Extract the [x, y] coordinate from the center of the cell holding the provided text.  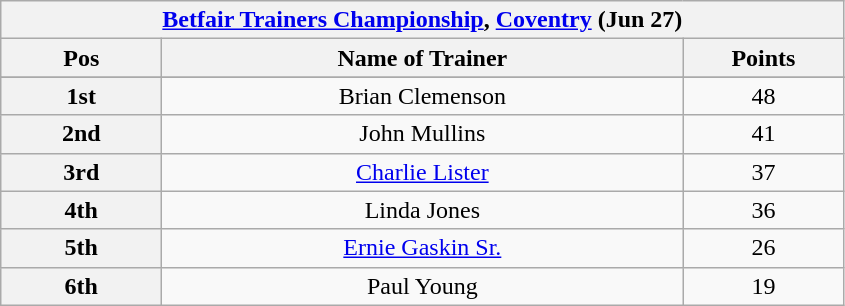
4th [82, 210]
Ernie Gaskin Sr. [422, 248]
Paul Young [422, 286]
Linda Jones [422, 210]
Betfair Trainers Championship, Coventry (Jun 27) [422, 20]
37 [764, 172]
6th [82, 286]
John Mullins [422, 134]
19 [764, 286]
41 [764, 134]
3rd [82, 172]
Charlie Lister [422, 172]
5th [82, 248]
26 [764, 248]
48 [764, 96]
Brian Clemenson [422, 96]
Points [764, 58]
1st [82, 96]
Name of Trainer [422, 58]
2nd [82, 134]
Pos [82, 58]
36 [764, 210]
